Scan for the cell matching the given text and deliver its (x, y) coordinate at center. 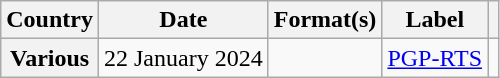
Date (183, 20)
22 January 2024 (183, 58)
Various (50, 58)
Label (435, 20)
PGP-RTS (435, 58)
Country (50, 20)
Format(s) (325, 20)
